For the text-containing cell, return its midpoint in (x, y) coordinate format. 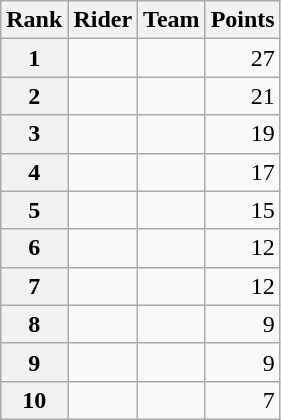
8 (34, 324)
27 (242, 58)
Points (242, 20)
Team (172, 20)
1 (34, 58)
2 (34, 96)
3 (34, 134)
17 (242, 172)
10 (34, 400)
19 (242, 134)
4 (34, 172)
21 (242, 96)
Rank (34, 20)
Rider (103, 20)
15 (242, 210)
6 (34, 248)
5 (34, 210)
